Provide the (x, y) coordinate of the cell's center where the given text is located.  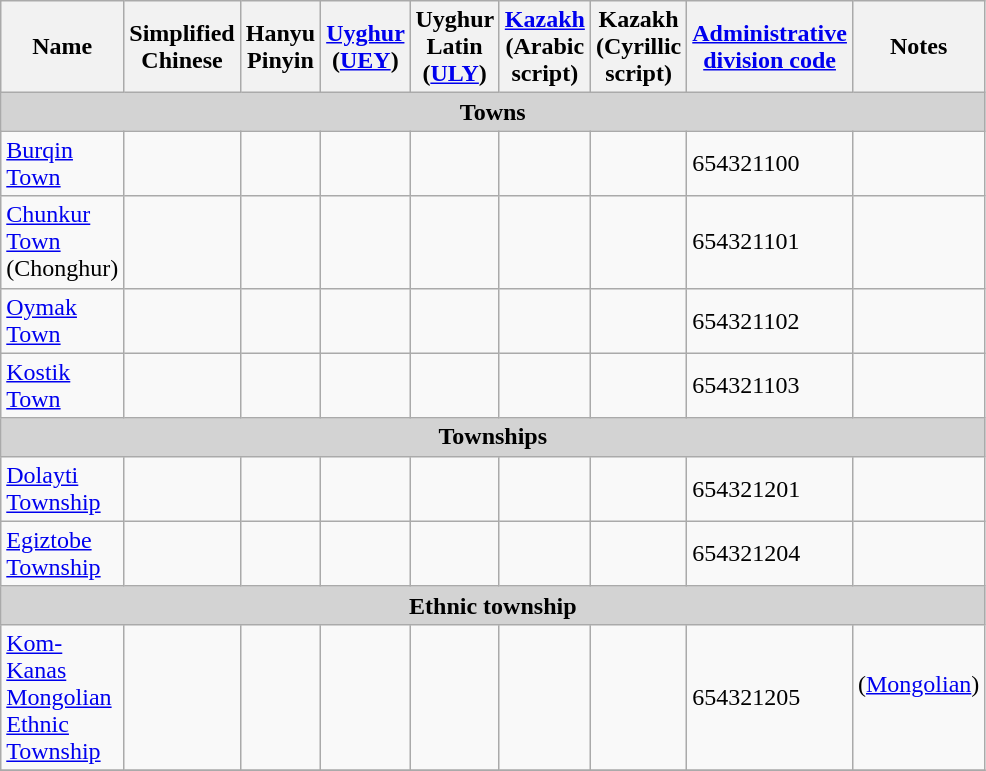
Notes (918, 47)
654321204 (770, 554)
Egiztobe Township (62, 554)
654321101 (770, 242)
Kom-Kanas Mongolian Ethnic Township (62, 697)
Chunkur Town(Chonghur) (62, 242)
654321102 (770, 320)
654321201 (770, 488)
Kazakh (Arabic script) (544, 47)
Hanyu Pinyin (280, 47)
654321100 (770, 164)
Burqin Town (62, 164)
Kostik Town (62, 386)
654321205 (770, 697)
Oymak Town (62, 320)
Townships (493, 437)
Uyghur Latin (ULY) (454, 47)
(Mongolian) (918, 697)
Ethnic township (493, 605)
654321103 (770, 386)
Uyghur (UEY) (366, 47)
Towns (493, 112)
Dolayti Township (62, 488)
Kazakh (Cyrillic script) (638, 47)
Name (62, 47)
Simplified Chinese (182, 47)
Administrative division code (770, 47)
